Locate the cell with the specified text and output its [X, Y] center coordinate. 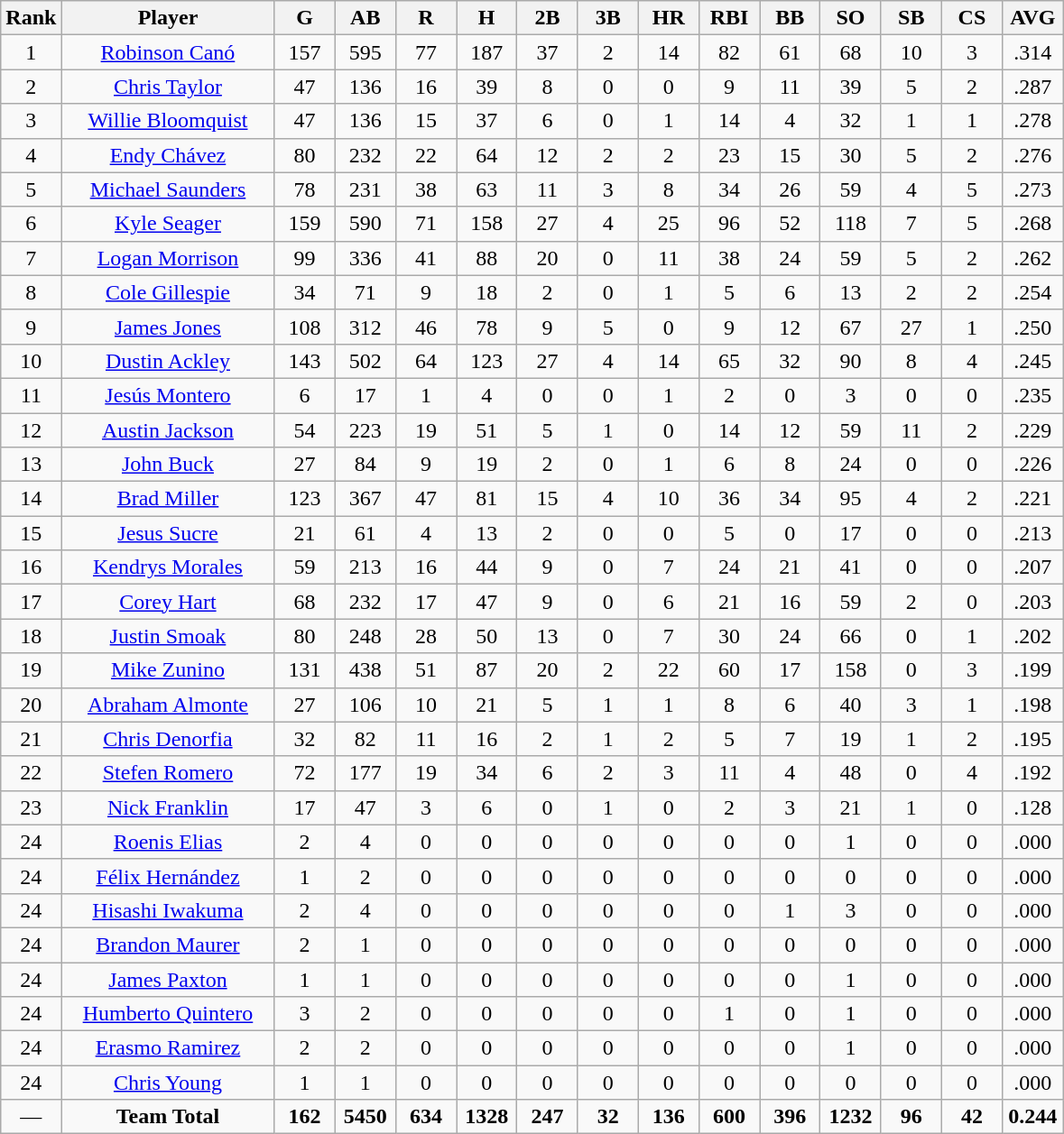
Mike Zunino [168, 670]
Brandon Maurer [168, 945]
77 [426, 52]
.278 [1032, 121]
108 [305, 327]
50 [487, 636]
.221 [1032, 499]
Kyle Seager [168, 224]
247 [547, 1117]
0.244 [1032, 1117]
Dustin Ackley [168, 361]
Austin Jackson [168, 430]
26 [791, 189]
— [31, 1117]
Roenis Elias [168, 842]
90 [850, 361]
88 [487, 258]
223 [365, 430]
.235 [1032, 395]
48 [850, 773]
.262 [1032, 258]
99 [305, 258]
H [487, 18]
63 [487, 189]
2B [547, 18]
Chris Taylor [168, 87]
.202 [1032, 636]
54 [305, 430]
G [305, 18]
87 [487, 670]
118 [850, 224]
40 [850, 705]
42 [971, 1117]
1328 [487, 1117]
.128 [1032, 807]
.226 [1032, 465]
.250 [1032, 327]
.268 [1032, 224]
Cole Gillespie [168, 292]
634 [426, 1117]
Player [168, 18]
438 [365, 670]
.273 [1032, 189]
RBI [729, 18]
.245 [1032, 361]
Abraham Almonte [168, 705]
187 [487, 52]
Jesús Montero [168, 395]
John Buck [168, 465]
AB [365, 18]
25 [668, 224]
Kendrys Morales [168, 567]
5450 [365, 1117]
Brad Miller [168, 499]
52 [791, 224]
367 [365, 499]
36 [729, 499]
159 [305, 224]
Chris Young [168, 1083]
.198 [1032, 705]
CS [971, 18]
HR [668, 18]
Corey Hart [168, 602]
Jesus Sucre [168, 533]
66 [850, 636]
.314 [1032, 52]
157 [305, 52]
46 [426, 327]
Stefen Romero [168, 773]
.229 [1032, 430]
Chris Denorfia [168, 739]
248 [365, 636]
600 [729, 1117]
60 [729, 670]
SB [911, 18]
.199 [1032, 670]
Félix Hernández [168, 876]
Endy Chávez [168, 155]
Team Total [168, 1117]
106 [365, 705]
SO [850, 18]
67 [850, 327]
Rank [31, 18]
.192 [1032, 773]
143 [305, 361]
396 [791, 1117]
.207 [1032, 567]
Nick Franklin [168, 807]
95 [850, 499]
28 [426, 636]
336 [365, 258]
3B [608, 18]
James Jones [168, 327]
65 [729, 361]
Hisashi Iwakuma [168, 910]
BB [791, 18]
312 [365, 327]
72 [305, 773]
Erasmo Ramirez [168, 1048]
.203 [1032, 602]
162 [305, 1117]
502 [365, 361]
James Paxton [168, 979]
Justin Smoak [168, 636]
Willie Bloomquist [168, 121]
.287 [1032, 87]
131 [305, 670]
595 [365, 52]
Humberto Quintero [168, 1014]
81 [487, 499]
177 [365, 773]
1232 [850, 1117]
.195 [1032, 739]
84 [365, 465]
590 [365, 224]
Robinson Canó [168, 52]
.213 [1032, 533]
231 [365, 189]
AVG [1032, 18]
R [426, 18]
213 [365, 567]
Logan Morrison [168, 258]
Michael Saunders [168, 189]
44 [487, 567]
.254 [1032, 292]
.276 [1032, 155]
